Identify which cell holds the provided text, then report its (X, Y) central coordinate. 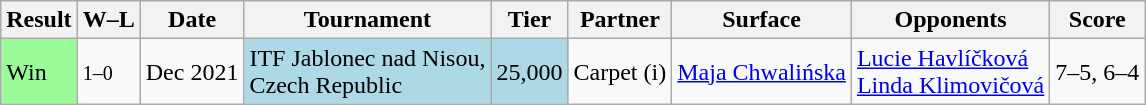
W–L (108, 20)
Opponents (950, 20)
Tournament (368, 20)
Tier (530, 20)
Result (39, 20)
Carpet (i) (620, 72)
ITF Jablonec nad Nisou, Czech Republic (368, 72)
Partner (620, 20)
Date (192, 20)
Lucie Havlíčková Linda Klimovičová (950, 72)
Maja Chwalińska (762, 72)
Win (39, 72)
7–5, 6–4 (1098, 72)
Score (1098, 20)
Surface (762, 20)
Dec 2021 (192, 72)
1–0 (108, 72)
25,000 (530, 72)
